Pinpoint the cell where the given text exists, returning its [X, Y] midpoint coordinate. 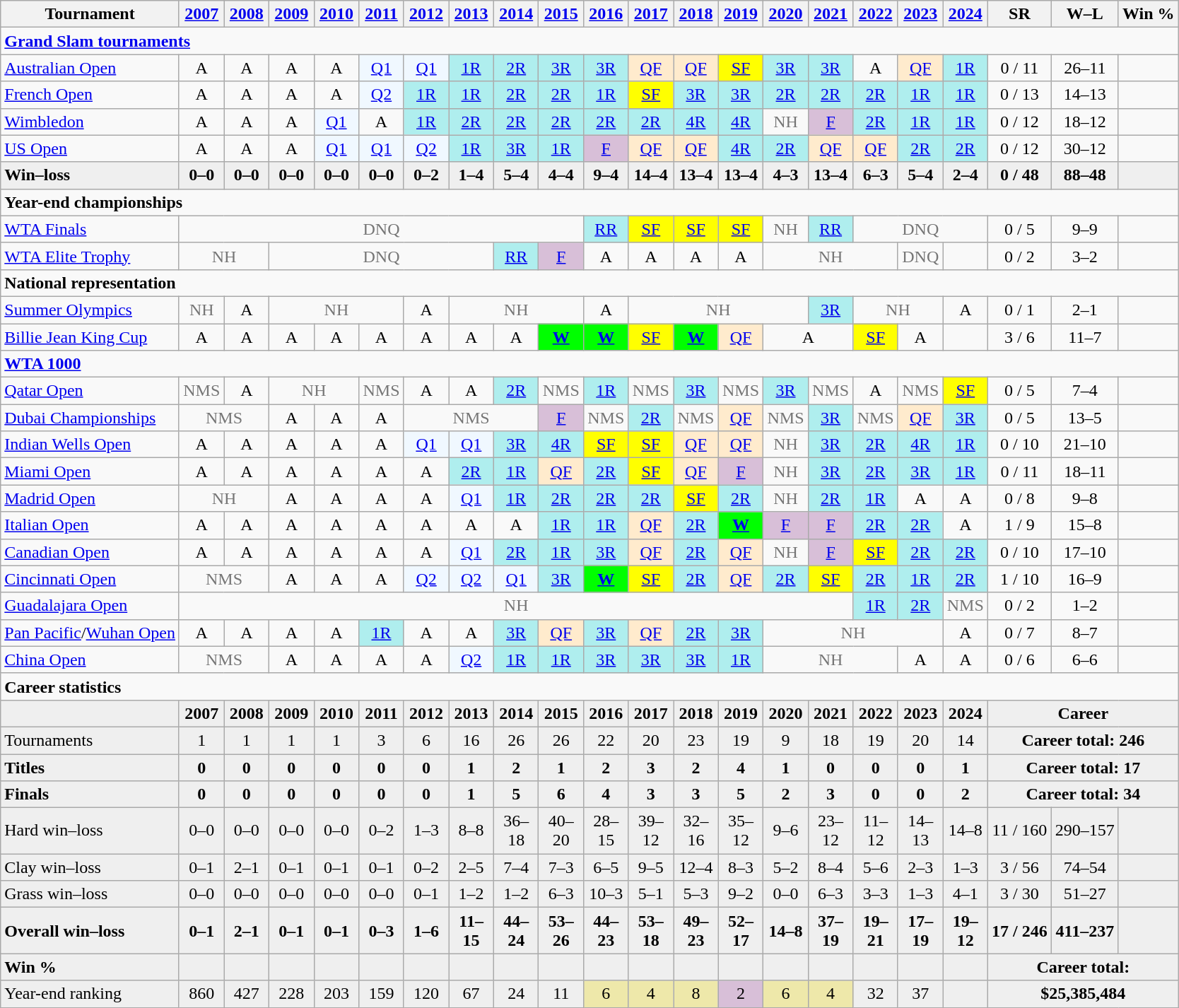
9–4 [606, 175]
9–9 [1084, 229]
WTA Elite Trophy [90, 256]
Career statistics [589, 686]
8–3 [741, 867]
290–157 [1084, 831]
7–3 [561, 867]
2–3 [920, 867]
Career [1083, 713]
0 / 8 [1020, 498]
9 [786, 740]
18–11 [1084, 471]
Dubai Championships [90, 418]
9–6 [786, 831]
0 / 7 [1020, 633]
19–21 [876, 930]
35–12 [741, 831]
88–48 [1084, 175]
53–26 [561, 930]
203 [336, 994]
5–1 [651, 894]
9–8 [1084, 498]
0 / 1 [1020, 310]
51–27 [1084, 894]
2–4 [966, 175]
Titles [90, 767]
0 / 13 [1020, 95]
Cincinnati Open [90, 579]
49–23 [696, 930]
32 [876, 994]
23–12 [831, 831]
36–18 [516, 831]
0–3 [382, 930]
3–3 [876, 894]
Overall win–loss [90, 930]
2–5 [471, 867]
18 [831, 740]
1–4 [471, 175]
5–6 [876, 867]
16 [471, 740]
4–1 [966, 894]
Wimbledon [90, 122]
8 [696, 994]
159 [382, 994]
Career total: [1083, 967]
8–8 [471, 831]
14–4 [651, 175]
Career total: 17 [1083, 767]
6–6 [1084, 660]
Tournament [90, 14]
30–12 [1084, 148]
52–17 [741, 930]
Guadalajara Open [90, 606]
4–4 [561, 175]
Pan Pacific/Wuhan Open [90, 633]
Career total: 34 [1083, 795]
French Open [90, 95]
44–24 [516, 930]
1–6 [426, 930]
411–237 [1084, 930]
11–12 [876, 831]
3 / 6 [1020, 337]
32–16 [696, 831]
5–3 [696, 894]
53–18 [651, 930]
Finals [90, 795]
23 [696, 740]
W–L [1084, 14]
3–2 [1084, 256]
17 / 246 [1020, 930]
5–2 [786, 867]
Canadian Open [90, 552]
Indian Wells Open [90, 445]
37 [920, 994]
Summer Olympics [90, 310]
37–19 [831, 930]
16–9 [1084, 579]
8–4 [831, 867]
Win–loss [90, 175]
14 [966, 740]
0 / 48 [1020, 175]
11–7 [1084, 337]
Tournaments [90, 740]
860 [201, 994]
Qatar Open [90, 391]
0 / 6 [1020, 660]
40–20 [561, 831]
WTA Finals [90, 229]
3 / 56 [1020, 867]
26–11 [1084, 68]
11 / 160 [1020, 831]
67 [471, 994]
17–10 [1084, 552]
Hard win–loss [90, 831]
Grand Slam tournaments [589, 41]
13–5 [1084, 418]
Year-end ranking [90, 994]
9–5 [651, 867]
Clay win–loss [90, 867]
National representation [589, 283]
21–10 [1084, 445]
74–54 [1084, 867]
11 [561, 994]
Italian Open [90, 525]
11–15 [471, 930]
19–12 [966, 930]
1 / 9 [1020, 525]
9–2 [741, 894]
1 / 10 [1020, 579]
8–7 [1084, 633]
Year-end championships [589, 202]
28–15 [606, 831]
39–12 [651, 831]
Madrid Open [90, 498]
Australian Open [90, 68]
17–19 [920, 930]
10–3 [606, 894]
18–12 [1084, 122]
6–5 [606, 867]
China Open [90, 660]
$25,385,484 [1083, 994]
4–3 [786, 175]
228 [292, 994]
44–23 [606, 930]
SR [1020, 14]
Billie Jean King Cup [90, 337]
Career total: 246 [1083, 740]
Miami Open [90, 471]
24 [516, 994]
US Open [90, 148]
WTA 1000 [589, 364]
427 [247, 994]
22 [606, 740]
3 / 30 [1020, 894]
Grass win–loss [90, 894]
120 [426, 994]
15–8 [1084, 525]
12–4 [696, 867]
